Pinpoint the cell where the given text exists, returning its (X, Y) midpoint coordinate. 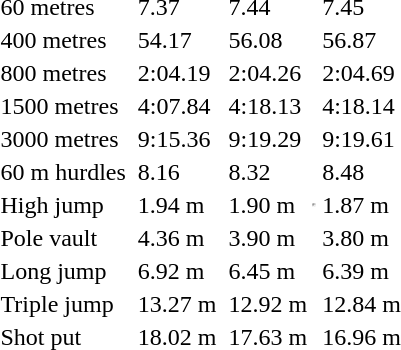
56.08 (268, 40)
12.92 m (268, 304)
4:18.13 (268, 106)
4:07.84 (177, 106)
1.90 m (268, 205)
9:15.36 (177, 139)
4.36 m (177, 238)
6.45 m (268, 271)
2:04.26 (268, 73)
1.94 m (177, 205)
54.17 (177, 40)
3.90 m (268, 238)
9:19.29 (268, 139)
13.27 m (177, 304)
2:04.19 (177, 73)
8.32 (268, 172)
6.92 m (177, 271)
8.16 (177, 172)
